Pinpoint the cell where the given text exists, returning its [x, y] midpoint coordinate. 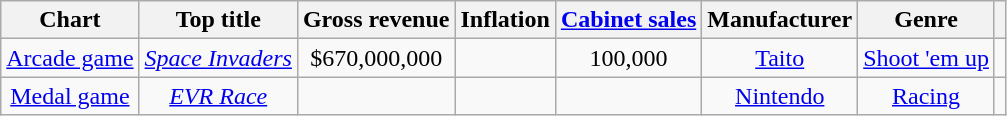
Gross revenue [376, 20]
EVR Race [218, 96]
Inflation [505, 20]
Chart [70, 20]
$670,000,000 [376, 58]
Racing [926, 96]
Genre [926, 20]
Shoot 'em up [926, 58]
Space Invaders [218, 58]
Medal game [70, 96]
Nintendo [780, 96]
Manufacturer [780, 20]
Taito [780, 58]
Top title [218, 20]
Arcade game [70, 58]
Cabinet sales [628, 20]
100,000 [628, 58]
